Search for the cell housing the specified text and yield its [x, y] center coordinate. 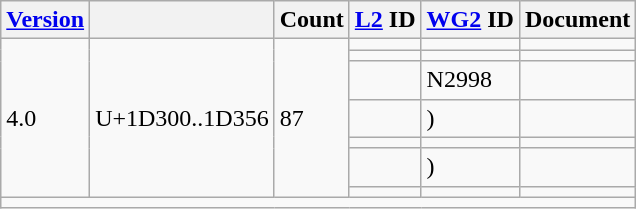
4.0 [46, 118]
Document [577, 20]
87 [312, 118]
Count [312, 20]
Version [46, 20]
L2 ID [385, 20]
U+1D300..1D356 [182, 118]
WG2 ID [470, 20]
N2998 [470, 80]
